Provide the (x, y) coordinate of the cell's center where the given text is located.  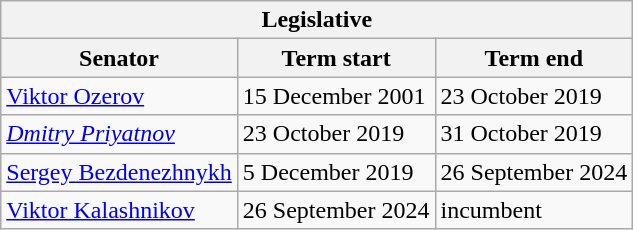
15 December 2001 (336, 96)
Sergey Bezdenezhnykh (120, 172)
Legislative (317, 20)
31 October 2019 (534, 134)
Term start (336, 58)
5 December 2019 (336, 172)
Term end (534, 58)
Viktor Kalashnikov (120, 210)
Viktor Ozerov (120, 96)
incumbent (534, 210)
Senator (120, 58)
Dmitry Priyatnov (120, 134)
